Capture the cell that displays the provided text and extract its [x, y] central coordinate. 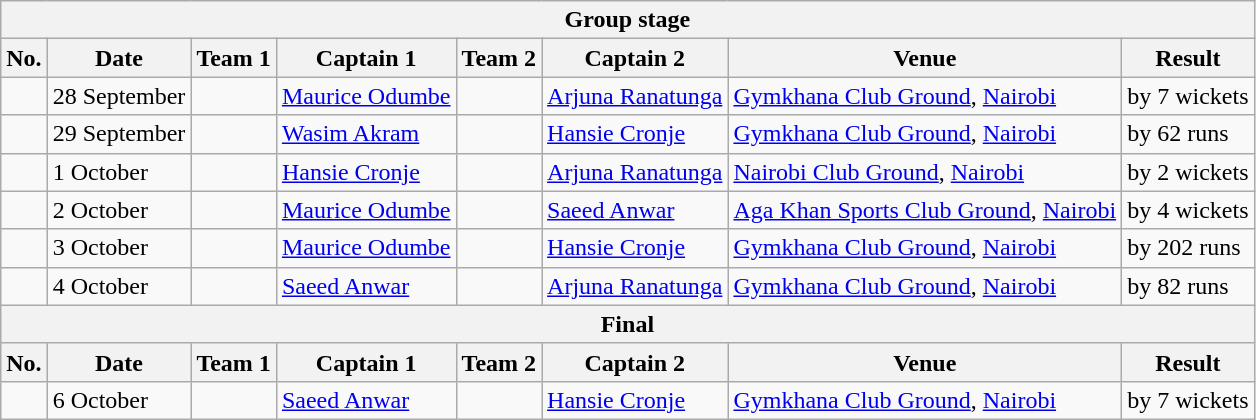
Wasim Akram [366, 134]
Group stage [628, 20]
by 62 runs [1188, 134]
4 October [119, 286]
29 September [119, 134]
3 October [119, 248]
by 2 wickets [1188, 172]
by 4 wickets [1188, 210]
1 October [119, 172]
2 October [119, 210]
6 October [119, 400]
Final [628, 324]
Nairobi Club Ground, Nairobi [925, 172]
by 202 runs [1188, 248]
Aga Khan Sports Club Ground, Nairobi [925, 210]
28 September [119, 96]
by 82 runs [1188, 286]
